Output the [x, y] coordinate of the center of the cell containing the given text.  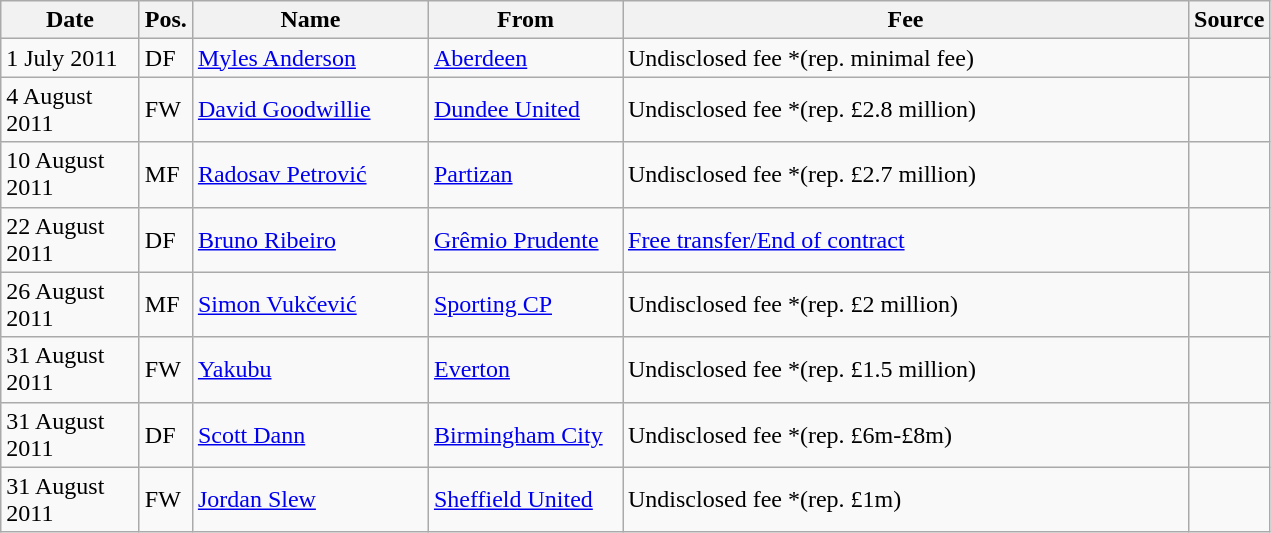
Birmingham City [525, 434]
10 August 2011 [70, 174]
Date [70, 20]
Yakubu [310, 370]
22 August 2011 [70, 240]
Undisclosed fee *(rep. £1m) [905, 500]
Everton [525, 370]
Myles Anderson [310, 58]
Undisclosed fee *(rep. £2.8 million) [905, 110]
4 August 2011 [70, 110]
Undisclosed fee *(rep. £1.5 million) [905, 370]
Name [310, 20]
Aberdeen [525, 58]
Undisclosed fee *(rep. £6m-£8m) [905, 434]
Dundee United [525, 110]
1 July 2011 [70, 58]
Sheffield United [525, 500]
Source [1230, 20]
Simon Vukčević [310, 304]
Undisclosed fee *(rep. £2 million) [905, 304]
Radosav Petrović [310, 174]
Pos. [166, 20]
Partizan [525, 174]
From [525, 20]
Undisclosed fee *(rep. £2.7 million) [905, 174]
Free transfer/End of contract [905, 240]
David Goodwillie [310, 110]
Scott Dann [310, 434]
Jordan Slew [310, 500]
Grêmio Prudente [525, 240]
26 August 2011 [70, 304]
Sporting CP [525, 304]
Undisclosed fee *(rep. minimal fee) [905, 58]
Fee [905, 20]
Bruno Ribeiro [310, 240]
